Extract the [x, y] coordinate from the center of the cell holding the provided text.  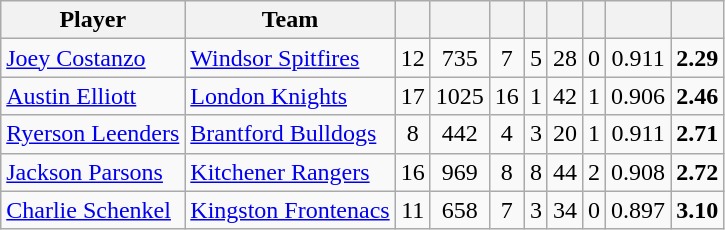
34 [564, 210]
969 [460, 172]
735 [460, 58]
42 [564, 96]
Kingston Frontenacs [290, 210]
44 [564, 172]
Windsor Spitfires [290, 58]
1025 [460, 96]
4 [506, 134]
2.46 [698, 96]
17 [412, 96]
3.10 [698, 210]
London Knights [290, 96]
Joey Costanzo [93, 58]
12 [412, 58]
Player [93, 20]
2.72 [698, 172]
5 [536, 58]
Austin Elliott [93, 96]
Brantford Bulldogs [290, 134]
28 [564, 58]
Team [290, 20]
0.897 [638, 210]
2.29 [698, 58]
Kitchener Rangers [290, 172]
11 [412, 210]
442 [460, 134]
0.906 [638, 96]
2 [594, 172]
2.71 [698, 134]
0.908 [638, 172]
Jackson Parsons [93, 172]
20 [564, 134]
658 [460, 210]
Ryerson Leenders [93, 134]
Charlie Schenkel [93, 210]
